Provide the (x, y) coordinate of the cell's center where the given text is located.  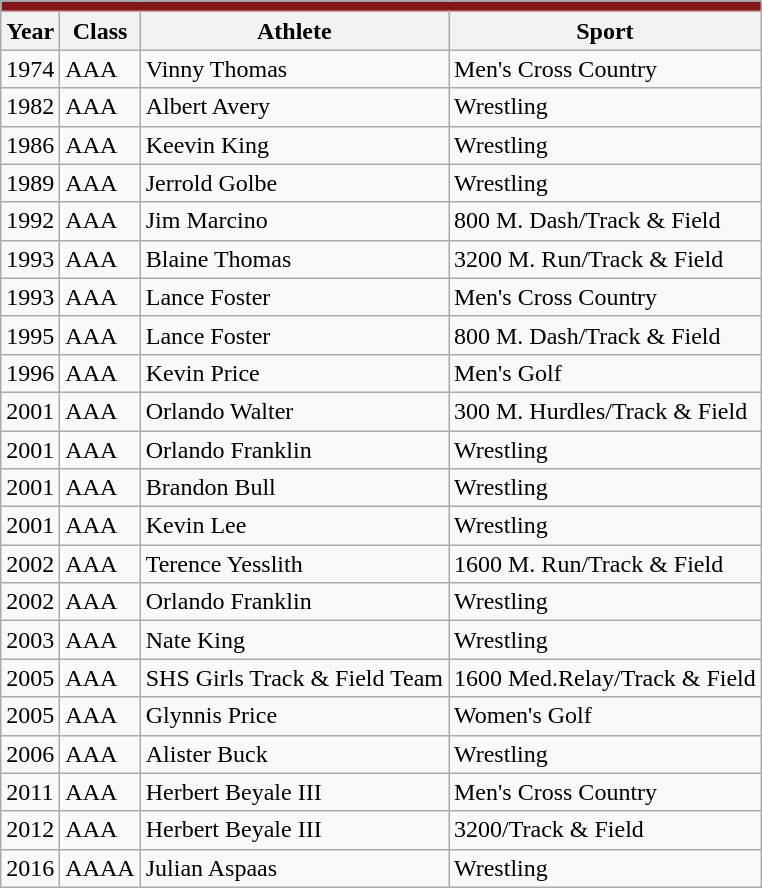
Terence Yesslith (294, 564)
2016 (30, 868)
2011 (30, 792)
Blaine Thomas (294, 259)
1600 M. Run/Track & Field (604, 564)
Kevin Lee (294, 526)
Men's Golf (604, 373)
AAAA (100, 868)
Class (100, 31)
Nate King (294, 640)
2012 (30, 830)
2006 (30, 754)
1996 (30, 373)
300 M. Hurdles/Track & Field (604, 411)
1992 (30, 221)
Vinny Thomas (294, 69)
Year (30, 31)
Women's Golf (604, 716)
1986 (30, 145)
1974 (30, 69)
Brandon Bull (294, 488)
Sport (604, 31)
Jerrold Golbe (294, 183)
Albert Avery (294, 107)
1982 (30, 107)
SHS Girls Track & Field Team (294, 678)
Keevin King (294, 145)
1989 (30, 183)
Athlete (294, 31)
Jim Marcino (294, 221)
Orlando Walter (294, 411)
Glynnis Price (294, 716)
1995 (30, 335)
Alister Buck (294, 754)
Kevin Price (294, 373)
Julian Aspaas (294, 868)
1600 Med.Relay/Track & Field (604, 678)
2003 (30, 640)
3200 M. Run/Track & Field (604, 259)
3200/Track & Field (604, 830)
